Return the (x, y) coordinate for the center point of the cell that contains the specified text.  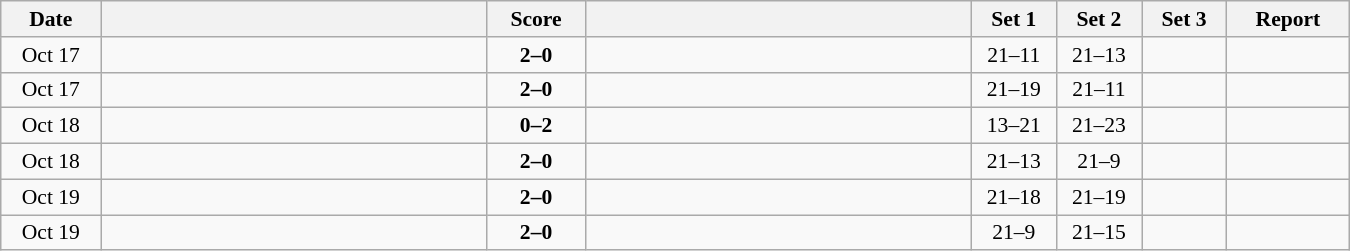
Date (51, 19)
Set 1 (1014, 19)
21–18 (1014, 197)
21–15 (1098, 233)
Set 2 (1098, 19)
0–2 (536, 126)
Score (536, 19)
21–23 (1098, 126)
Set 3 (1184, 19)
Report (1288, 19)
13–21 (1014, 126)
